Locate the cell with the specified text and output its [X, Y] center coordinate. 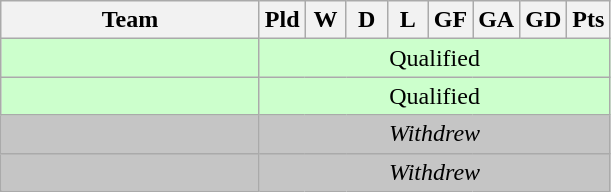
D [366, 20]
Pld [282, 20]
GD [544, 20]
W [326, 20]
Pts [588, 20]
GF [450, 20]
Team [130, 20]
GA [496, 20]
L [408, 20]
